Pinpoint the cell where the given text exists, returning its (X, Y) midpoint coordinate. 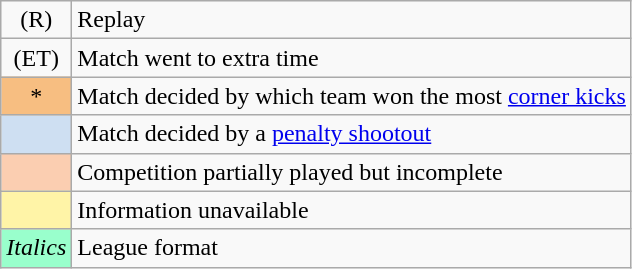
Italics (36, 248)
* (36, 96)
(ET) (36, 58)
Match decided by a penalty shootout (352, 134)
(R) (36, 20)
Competition partially played but incomplete (352, 172)
Match went to extra time (352, 58)
League format (352, 248)
Information unavailable (352, 210)
Replay (352, 20)
Match decided by which team won the most corner kicks (352, 96)
